Locate the cell with the specified text and output its (X, Y) center coordinate. 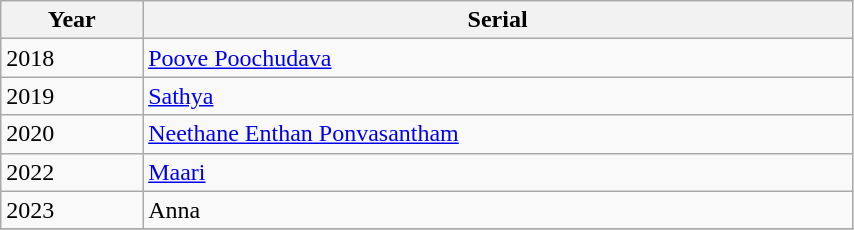
Sathya (498, 96)
Poove Poochudava (498, 58)
Maari (498, 172)
2019 (72, 96)
2022 (72, 172)
2023 (72, 210)
Year (72, 20)
2018 (72, 58)
Anna (498, 210)
Neethane Enthan Ponvasantham (498, 134)
Serial (498, 20)
2020 (72, 134)
